Identify which cell holds the provided text, then report its (X, Y) central coordinate. 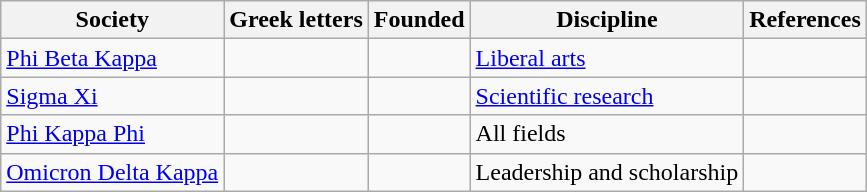
Greek letters (296, 20)
Discipline (607, 20)
Leadership and scholarship (607, 172)
References (806, 20)
Phi Kappa Phi (112, 134)
Scientific research (607, 96)
Phi Beta Kappa (112, 58)
Omicron Delta Kappa (112, 172)
Society (112, 20)
Founded (419, 20)
Sigma Xi (112, 96)
All fields (607, 134)
Liberal arts (607, 58)
